Provide the [X, Y] coordinate of the cell's center where the given text is located.  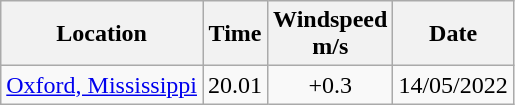
+0.3 [330, 85]
Windspeedm/s [330, 34]
Date [453, 34]
20.01 [234, 85]
Time [234, 34]
Oxford, Mississippi [102, 85]
14/05/2022 [453, 85]
Location [102, 34]
